From the cell containing the given text, extract its center point as [x, y] coordinate. 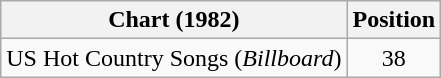
Chart (1982) [174, 20]
US Hot Country Songs (Billboard) [174, 58]
Position [394, 20]
38 [394, 58]
